For the text-containing cell, return its midpoint in (x, y) coordinate format. 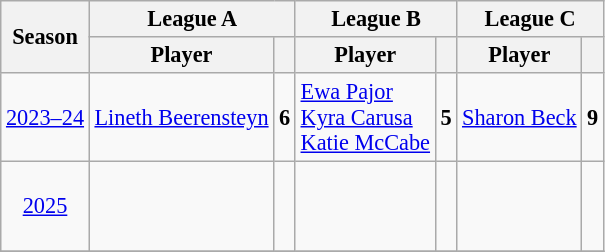
League C (530, 19)
League B (376, 19)
2025 (45, 206)
Season (45, 37)
Ewa Pajor Kyra Carusa Katie McCabe (365, 116)
2023–24 (45, 116)
9 (593, 116)
6 (285, 116)
League A (192, 19)
Sharon Beck (520, 116)
5 (446, 116)
Lineth Beerensteyn (182, 116)
